Return the [x, y] coordinate for the center point of the cell that contains the specified text.  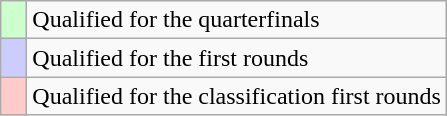
Qualified for the first rounds [237, 58]
Qualified for the classification first rounds [237, 96]
Qualified for the quarterfinals [237, 20]
